From the cell containing the given text, extract its center point as [X, Y] coordinate. 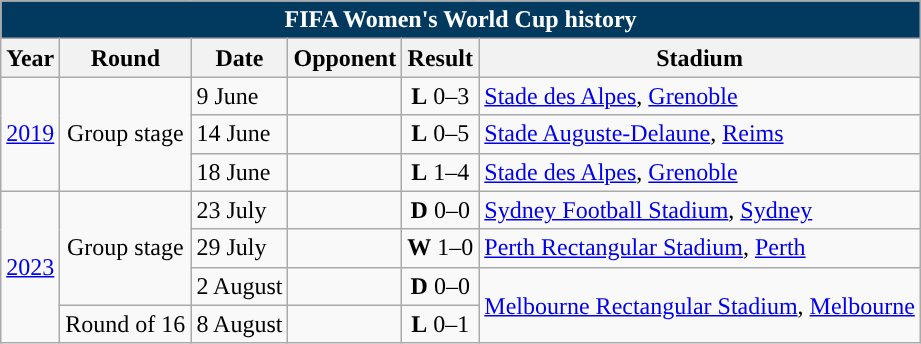
14 June [240, 134]
L 0–3 [440, 96]
Sydney Football Stadium, Sydney [700, 210]
2 August [240, 286]
Stadium [700, 58]
Perth Rectangular Stadium, Perth [700, 248]
29 July [240, 248]
Year [30, 58]
Opponent [345, 58]
23 July [240, 210]
FIFA Women's World Cup history [461, 20]
Stade Auguste-Delaune, Reims [700, 134]
8 August [240, 324]
L 1–4 [440, 172]
L 0–5 [440, 134]
2019 [30, 134]
9 June [240, 96]
18 June [240, 172]
Round of 16 [126, 324]
Round [126, 58]
Result [440, 58]
2023 [30, 267]
W 1–0 [440, 248]
L 0–1 [440, 324]
Date [240, 58]
Melbourne Rectangular Stadium, Melbourne [700, 305]
